Return the (x, y) coordinate for the center point of the cell that contains the specified text.  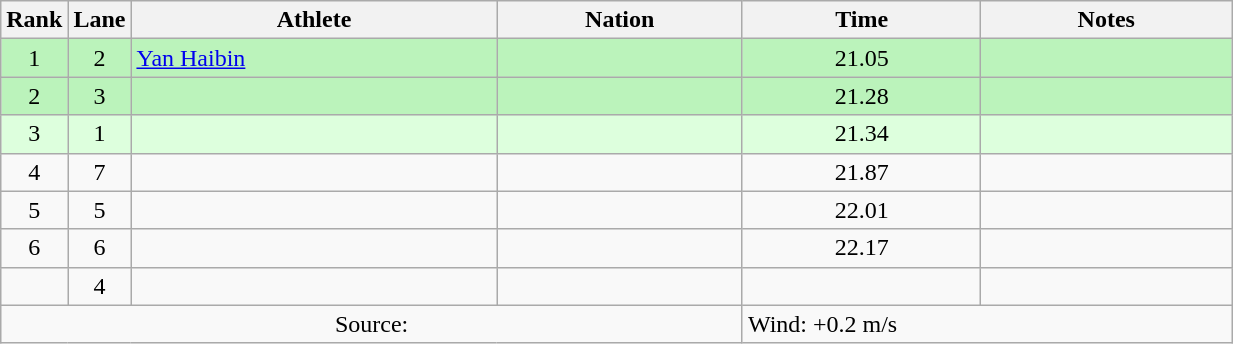
Source: (372, 324)
21.05 (861, 58)
Notes (1106, 20)
Lane (100, 20)
Time (861, 20)
22.01 (861, 210)
21.87 (861, 172)
Yan Haibin (314, 58)
Athlete (314, 20)
21.28 (861, 96)
7 (100, 172)
Rank (34, 20)
22.17 (861, 248)
Wind: +0.2 m/s (986, 324)
Nation (620, 20)
21.34 (861, 134)
